For the text-containing cell, return its midpoint in (X, Y) coordinate format. 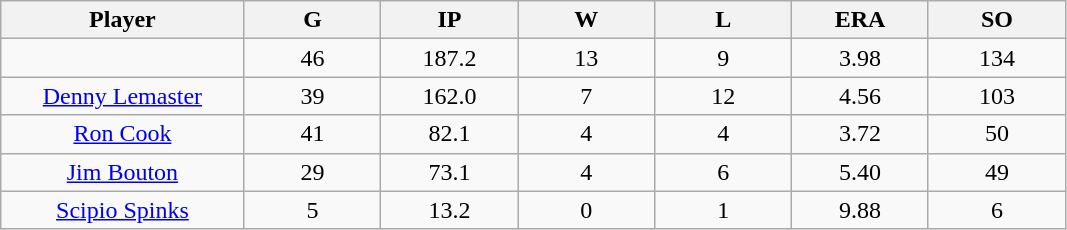
82.1 (450, 134)
49 (996, 172)
39 (312, 96)
187.2 (450, 58)
3.98 (860, 58)
W (586, 20)
4.56 (860, 96)
50 (996, 134)
7 (586, 96)
46 (312, 58)
L (724, 20)
13.2 (450, 210)
5 (312, 210)
13 (586, 58)
Scipio Spinks (122, 210)
103 (996, 96)
Ron Cook (122, 134)
5.40 (860, 172)
73.1 (450, 172)
9.88 (860, 210)
G (312, 20)
29 (312, 172)
41 (312, 134)
SO (996, 20)
9 (724, 58)
IP (450, 20)
12 (724, 96)
3.72 (860, 134)
Denny Lemaster (122, 96)
ERA (860, 20)
1 (724, 210)
162.0 (450, 96)
0 (586, 210)
134 (996, 58)
Player (122, 20)
Jim Bouton (122, 172)
